Capture the cell that displays the provided text and extract its (X, Y) central coordinate. 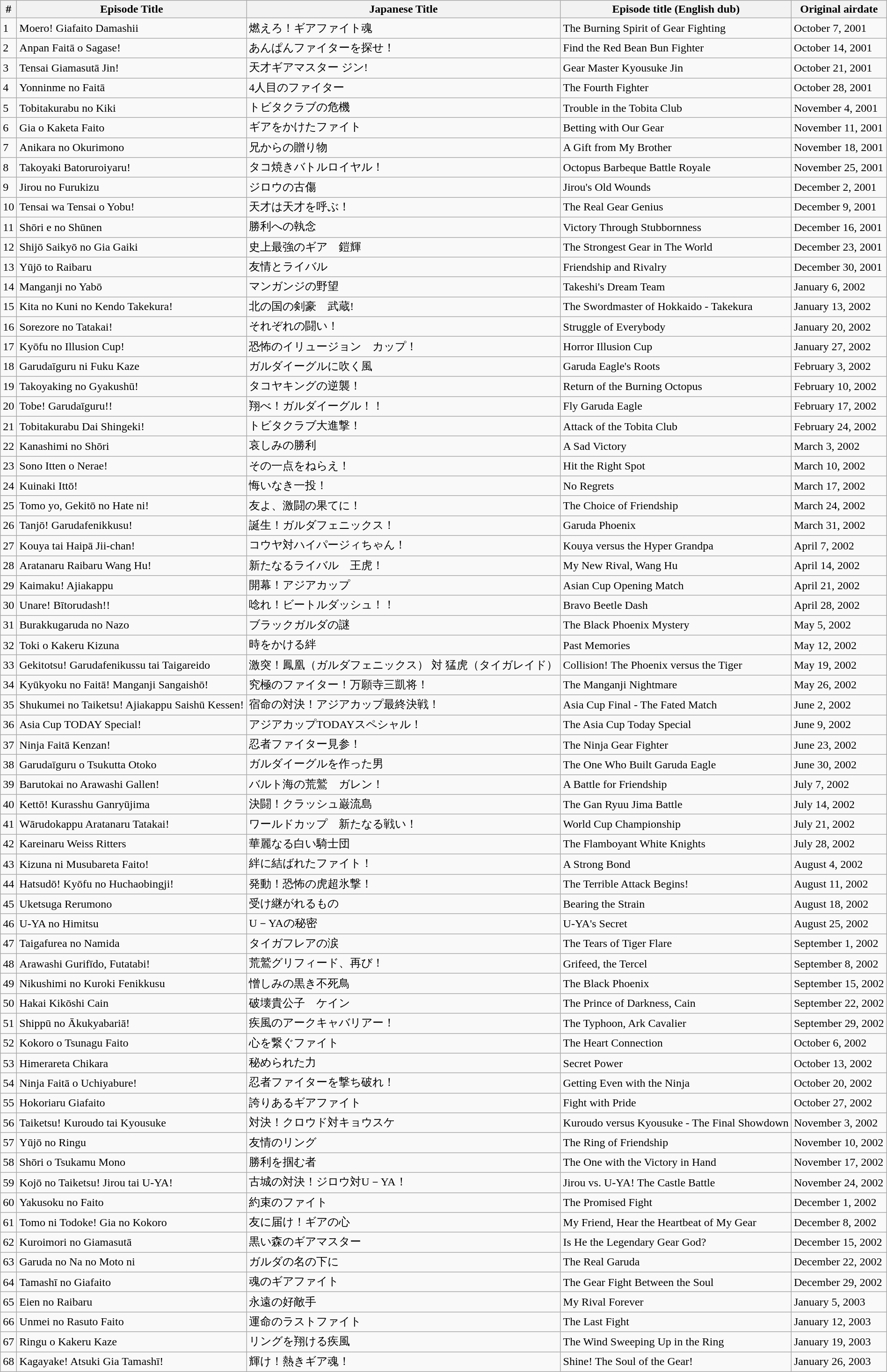
Attack of the Tobita Club (676, 426)
リングを翔ける疾風 (403, 1342)
19 (8, 386)
August 11, 2002 (839, 884)
ワールドカップ 新たなる戦い！ (403, 824)
天才ギアマスター ジン! (403, 68)
32 (8, 645)
14 (8, 287)
36 (8, 725)
Takoyaki Batoruroiyaru! (132, 167)
December 30, 2001 (839, 267)
勝利を掴む者 (403, 1163)
April 7, 2002 (839, 545)
Struggle of Everybody (676, 326)
June 23, 2002 (839, 744)
23 (8, 466)
それぞれの闘い！ (403, 326)
Kanashimi no Shōri (132, 446)
13 (8, 267)
U-YA no Himitsu (132, 924)
その一点をねらえ！ (403, 466)
July 14, 2002 (839, 804)
タコヤキングの逆襲！ (403, 386)
Ninja Faitā o Uchiyabure! (132, 1083)
Getting Even with the Ninja (676, 1083)
10 (8, 208)
March 31, 2002 (839, 526)
The Real Gear Genius (676, 208)
November 3, 2002 (839, 1123)
Uketsuga Rerumono (132, 904)
July 28, 2002 (839, 845)
Shukumei no Taiketsu! Ajiakappu Saishū Kessen! (132, 705)
Sorezore no Tatakai! (132, 326)
トビタクラブの危機 (403, 108)
December 9, 2001 (839, 208)
Tobitakurabu Dai Shingeki! (132, 426)
友情とライバル (403, 267)
Yūjō to Raibaru (132, 267)
恐怖のイリュージョン カップ！ (403, 347)
The Tears of Tiger Flare (676, 944)
Garudaīguru ni Fuku Kaze (132, 367)
October 28, 2001 (839, 88)
September 22, 2002 (839, 1004)
8 (8, 167)
51 (8, 1023)
September 1, 2002 (839, 944)
Friendship and Rivalry (676, 267)
Tobe! Garudaīguru!! (132, 407)
7 (8, 148)
Tamashī no Giafaito (132, 1282)
疾風のアークキャバリアー！ (403, 1023)
Tensai Giamasutā Jin! (132, 68)
August 18, 2002 (839, 904)
55 (8, 1103)
北の国の剣豪 武蔵! (403, 307)
1 (8, 28)
Hatsudō! Kyōfu no Huchaobingji! (132, 884)
Kuroudo versus Kyousuke - The Final Showdown (676, 1123)
54 (8, 1083)
The Wind Sweeping Up in the Ring (676, 1342)
Anikara no Okurimono (132, 148)
Kizuna ni Musubareta Faito! (132, 864)
65 (8, 1302)
Yonninme no Faitā (132, 88)
February 3, 2002 (839, 367)
April 14, 2002 (839, 566)
October 20, 2002 (839, 1083)
July 7, 2002 (839, 785)
Bearing the Strain (676, 904)
27 (8, 545)
The Swordmaster of Hokkaido - Takekura (676, 307)
2 (8, 48)
4人目のファイター (403, 88)
December 23, 2001 (839, 247)
黒い森のギアマスター (403, 1242)
August 4, 2002 (839, 864)
Sono Itten o Nerae! (132, 466)
The Gan Ryuu Jima Battle (676, 804)
64 (8, 1282)
62 (8, 1242)
My Friend, Hear the Heartbeat of My Gear (676, 1222)
開幕！アジアカップ (403, 585)
My New Rival, Wang Hu (676, 566)
The One Who Built Garuda Eagle (676, 765)
Octopus Barbeque Battle Royale (676, 167)
Collision! The Phoenix versus the Tiger (676, 665)
時をかける絆 (403, 645)
Kyūkyoku no Faitā! Manganji Sangaishō! (132, 685)
心を繋ぐファイト (403, 1044)
34 (8, 685)
44 (8, 884)
Victory Through Stubbornness (676, 227)
38 (8, 765)
March 24, 2002 (839, 506)
Episode title (English dub) (676, 9)
November 24, 2002 (839, 1182)
勝利への執念 (403, 227)
Horror Illusion Cup (676, 347)
The Strongest Gear in The World (676, 247)
タコ焼きバトルロイヤル！ (403, 167)
April 21, 2002 (839, 585)
Hit the Right Spot (676, 466)
January 13, 2002 (839, 307)
January 12, 2003 (839, 1321)
Shippū no Ākukyabariā! (132, 1023)
November 17, 2002 (839, 1163)
Kuroimori no Giamasutā (132, 1242)
Jirou no Furukizu (132, 187)
ガルダイーグルを作った男 (403, 765)
Kaimaku! Ajiakappu (132, 585)
Kojō no Taiketsu! Jirou tai U-YA! (132, 1182)
November 11, 2001 (839, 128)
October 7, 2001 (839, 28)
Kagayake! Atsuki Gia Tamashī! (132, 1362)
43 (8, 864)
Garuda Eagle's Roots (676, 367)
Return of the Burning Octopus (676, 386)
憎しみの黒き不死鳥 (403, 984)
Shine! The Soul of the Gear! (676, 1362)
秘められた力 (403, 1063)
Moero! Giafaito Damashii (132, 28)
18 (8, 367)
October 21, 2001 (839, 68)
A Battle for Friendship (676, 785)
破壊貴公子 ケイン (403, 1004)
46 (8, 924)
29 (8, 585)
Unmei no Rasuto Faito (132, 1321)
Garuda no Na no Moto ni (132, 1263)
30 (8, 605)
天才は天才を呼ぶ！ (403, 208)
# (8, 9)
The One with the Victory in Hand (676, 1163)
December 15, 2002 (839, 1242)
Taiketsu! Kuroudo tai Kyousuke (132, 1123)
魂のギアファイト (403, 1282)
45 (8, 904)
21 (8, 426)
September 15, 2002 (839, 984)
The Last Fight (676, 1321)
バルト海の荒鷲 ガレン！ (403, 785)
Unare! Bītorudash!! (132, 605)
40 (8, 804)
Fly Garuda Eagle (676, 407)
35 (8, 705)
24 (8, 486)
60 (8, 1203)
December 8, 2002 (839, 1222)
January 27, 2002 (839, 347)
The Ninja Gear Fighter (676, 744)
3 (8, 68)
Kettō! Kurasshu Ganryūjima (132, 804)
トビタクラブ大進撃！ (403, 426)
友よ、激闘の果てに！ (403, 506)
October 13, 2002 (839, 1063)
67 (8, 1342)
Kouya tai Haipā Jii-chan! (132, 545)
決闘！クラッシュ巌流島 (403, 804)
The Flamboyant White Knights (676, 845)
Yakusoku no Faito (132, 1203)
The Terrible Attack Begins! (676, 884)
Aratanaru Raibaru Wang Hu! (132, 566)
May 19, 2002 (839, 665)
マンガンジの野望 (403, 287)
July 21, 2002 (839, 824)
Grifeed, the Tercel (676, 963)
ブラックガルダの謎 (403, 626)
宿命の対決！アジアカップ最終決戦！ (403, 705)
42 (8, 845)
March 3, 2002 (839, 446)
あんぱんファイターを探せ！ (403, 48)
9 (8, 187)
約束のファイト (403, 1203)
荒鷲グリフィード、再び！ (403, 963)
アジアカップTODAYスペシャル！ (403, 725)
February 10, 2002 (839, 386)
66 (8, 1321)
Kita no Kuni no Kendo Takekura! (132, 307)
61 (8, 1222)
兄からの贈り物 (403, 148)
June 9, 2002 (839, 725)
Shōri e no Shūnen (132, 227)
December 29, 2002 (839, 1282)
12 (8, 247)
Wārudokappu Aratanaru Tatakai! (132, 824)
Burakkugaruda no Nazo (132, 626)
59 (8, 1182)
January 5, 2003 (839, 1302)
20 (8, 407)
唸れ！ビートルダッシュ！！ (403, 605)
A Strong Bond (676, 864)
哀しみの勝利 (403, 446)
Hakai Kikōshi Cain (132, 1004)
史上最強のギア 鎧輝 (403, 247)
コウヤ対ハイパージィちゃん！ (403, 545)
ガルダイーグルに吹く風 (403, 367)
受け継がれるもの (403, 904)
The Asia Cup Today Special (676, 725)
Bravo Beetle Dash (676, 605)
永遠の好敵手 (403, 1302)
Nikushimi no Kuroki Fenikkusu (132, 984)
22 (8, 446)
May 5, 2002 (839, 626)
August 25, 2002 (839, 924)
悔いなき一投！ (403, 486)
39 (8, 785)
Anpan Faitā o Sagase! (132, 48)
58 (8, 1163)
Asian Cup Opening Match (676, 585)
誇りあるギアファイト (403, 1103)
激突！鳳凰（ガルダフェニックス） 対 猛虎（タイガレイド） (403, 665)
忍者ファイターを撃ち破れ！ (403, 1083)
48 (8, 963)
新たなるライバル 王虎！ (403, 566)
16 (8, 326)
Kyōfu no Illusion Cup! (132, 347)
The Choice of Friendship (676, 506)
ガルダの名の下に (403, 1263)
The Black Phoenix (676, 984)
No Regrets (676, 486)
November 25, 2001 (839, 167)
Asia Cup TODAY Special! (132, 725)
Tobitakurabu no Kiki (132, 108)
15 (8, 307)
友情のリング (403, 1143)
The Typhoon, Ark Cavalier (676, 1023)
Ringu o Kakeru Kaze (132, 1342)
Japanese Title (403, 9)
October 14, 2001 (839, 48)
輝け！熱きギア魂！ (403, 1362)
31 (8, 626)
52 (8, 1044)
The Fourth Fighter (676, 88)
Shijō Saikyō no Gia Gaiki (132, 247)
February 17, 2002 (839, 407)
Kouya versus the Hyper Grandpa (676, 545)
The Ring of Friendship (676, 1143)
The Manganji Nightmare (676, 685)
October 27, 2002 (839, 1103)
My Rival Forever (676, 1302)
Betting with Our Gear (676, 128)
January 26, 2003 (839, 1362)
A Gift from My Brother (676, 148)
Taigafurea no Namida (132, 944)
タイガフレアの涙 (403, 944)
October 6, 2002 (839, 1044)
6 (8, 128)
Takeshi's Dream Team (676, 287)
友に届け！ギアの心 (403, 1222)
5 (8, 108)
4 (8, 88)
March 17, 2002 (839, 486)
Episode Title (132, 9)
Tensai wa Tensai o Yobu! (132, 208)
The Promised Fight (676, 1203)
November 4, 2001 (839, 108)
Trouble in the Tobita Club (676, 108)
57 (8, 1143)
December 2, 2001 (839, 187)
11 (8, 227)
Himerareta Chikara (132, 1063)
June 30, 2002 (839, 765)
A Sad Victory (676, 446)
Kokoro o Tsunagu Faito (132, 1044)
December 1, 2002 (839, 1203)
Original airdate (839, 9)
February 24, 2002 (839, 426)
華麗なる白い騎士団 (403, 845)
49 (8, 984)
World Cup Championship (676, 824)
誕生！ガルダフェニックス！ (403, 526)
25 (8, 506)
古城の対決！ジロウ対U－YA！ (403, 1182)
June 2, 2002 (839, 705)
ジロウの古傷 (403, 187)
Is He the Legendary Gear God? (676, 1242)
Gia o Kaketa Faito (132, 128)
Ninja Faitā Kenzan! (132, 744)
The Black Phoenix Mystery (676, 626)
Fight with Pride (676, 1103)
33 (8, 665)
68 (8, 1362)
翔べ！ガルダイーグル！！ (403, 407)
Gear Master Kyousuke Jin (676, 68)
November 18, 2001 (839, 148)
Asia Cup Final - The Fated Match (676, 705)
Yūjō no Ringu (132, 1143)
Takoyaking no Gyakushū! (132, 386)
January 19, 2003 (839, 1342)
Kareinaru Weiss Ritters (132, 845)
April 28, 2002 (839, 605)
63 (8, 1263)
Eien no Raibaru (132, 1302)
Jirou vs. U-YA! The Castle Battle (676, 1182)
56 (8, 1123)
Gekitotsu! Garudafenikussu tai Taigareido (132, 665)
December 22, 2002 (839, 1263)
Garuda Phoenix (676, 526)
Hokoriaru Giafaito (132, 1103)
May 26, 2002 (839, 685)
May 12, 2002 (839, 645)
November 10, 2002 (839, 1143)
運命のラストファイト (403, 1321)
Tomo ni Todoke! Gia no Kokoro (132, 1222)
絆に結ばれたファイト！ (403, 864)
28 (8, 566)
ギアをかけたファイト (403, 128)
Jirou's Old Wounds (676, 187)
Garudaīguru o Tsukutta Otoko (132, 765)
究極のファイター！万願寺三凱将！ (403, 685)
17 (8, 347)
The Real Garuda (676, 1263)
Kuinaki Ittō! (132, 486)
U-YA's Secret (676, 924)
January 20, 2002 (839, 326)
January 6, 2002 (839, 287)
26 (8, 526)
The Burning Spirit of Gear Fighting (676, 28)
37 (8, 744)
Tanjō! Garudafenikkusu! (132, 526)
September 8, 2002 (839, 963)
Barutokai no Arawashi Gallen! (132, 785)
Past Memories (676, 645)
Find the Red Bean Bun Fighter (676, 48)
燃えろ！ギアファイト魂 (403, 28)
Shōri o Tsukamu Mono (132, 1163)
47 (8, 944)
Tomo yo, Gekitō no Hate ni! (132, 506)
53 (8, 1063)
Secret Power (676, 1063)
対決！クロウド対キョウスケ (403, 1123)
March 10, 2002 (839, 466)
September 29, 2002 (839, 1023)
Toki o Kakeru Kizuna (132, 645)
December 16, 2001 (839, 227)
発動！恐怖の虎超氷撃！ (403, 884)
The Heart Connection (676, 1044)
U－YAの秘密 (403, 924)
Manganji no Yabō (132, 287)
Arawashi Gurifīdo, Futatabi! (132, 963)
忍者ファイター見参！ (403, 744)
41 (8, 824)
The Gear Fight Between the Soul (676, 1282)
50 (8, 1004)
The Prince of Darkness, Cain (676, 1004)
